Output the (x, y) coordinate of the center of the cell containing the given text.  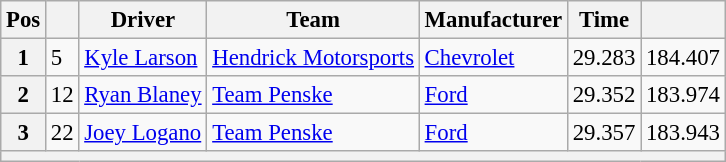
Chevrolet (493, 58)
29.357 (604, 133)
183.943 (684, 133)
Manufacturer (493, 20)
1 (24, 58)
2 (24, 95)
Joey Logano (143, 133)
Time (604, 20)
Team (313, 20)
3 (24, 133)
Driver (143, 20)
29.352 (604, 95)
5 (62, 58)
Hendrick Motorsports (313, 58)
183.974 (684, 95)
Ryan Blaney (143, 95)
29.283 (604, 58)
12 (62, 95)
Pos (24, 20)
Kyle Larson (143, 58)
184.407 (684, 58)
22 (62, 133)
